Scan for the cell matching the given text and deliver its (X, Y) coordinate at center. 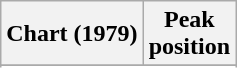
Peakposition (189, 34)
Chart (1979) (72, 34)
